For the text-containing cell, return its midpoint in [x, y] coordinate format. 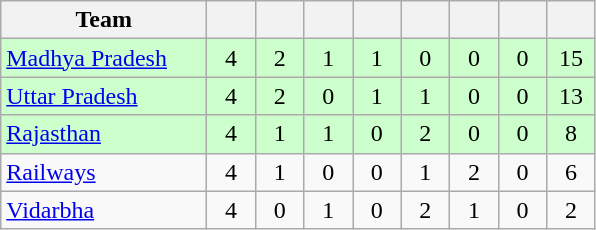
Railways [104, 172]
Team [104, 20]
Madhya Pradesh [104, 58]
6 [572, 172]
Rajasthan [104, 134]
8 [572, 134]
Vidarbha [104, 210]
15 [572, 58]
13 [572, 96]
Uttar Pradesh [104, 96]
